Locate the cell with the specified text and output its (x, y) center coordinate. 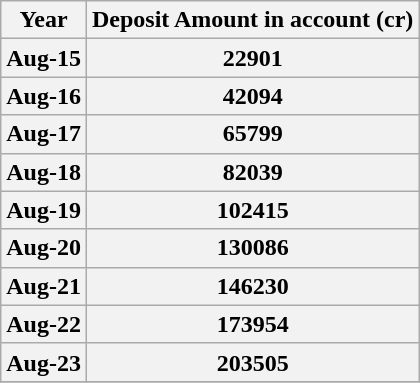
Aug-20 (44, 248)
82039 (252, 172)
146230 (252, 286)
Year (44, 20)
Aug-22 (44, 324)
Aug-21 (44, 286)
102415 (252, 210)
65799 (252, 134)
Aug-19 (44, 210)
42094 (252, 96)
173954 (252, 324)
Aug-18 (44, 172)
Aug-16 (44, 96)
Deposit Amount in account (cr) (252, 20)
Aug-15 (44, 58)
203505 (252, 362)
22901 (252, 58)
Aug-23 (44, 362)
130086 (252, 248)
Aug-17 (44, 134)
